Detect which cell encompasses the target text, then output its [X, Y] center coordinate. 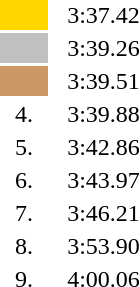
8. [24, 246]
5. [24, 147]
6. [24, 180]
7. [24, 213]
4. [24, 114]
